Search for the cell housing the specified text and yield its [X, Y] center coordinate. 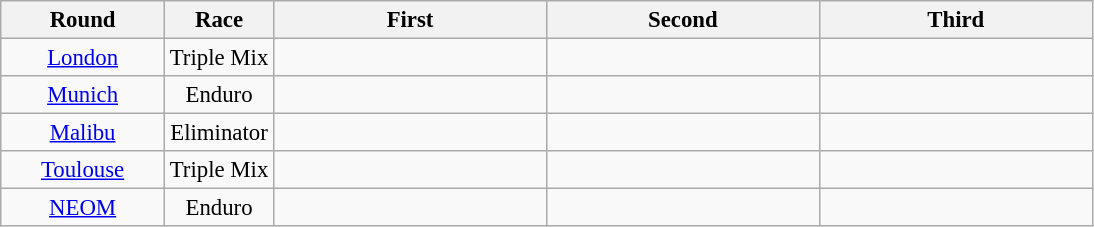
Toulouse [83, 170]
Round [83, 20]
NEOM [83, 208]
Race [218, 20]
Third [956, 20]
London [83, 58]
Second [682, 20]
Munich [83, 95]
Eliminator [218, 133]
Malibu [83, 133]
First [410, 20]
